Scan for the cell matching the given text and deliver its (X, Y) coordinate at center. 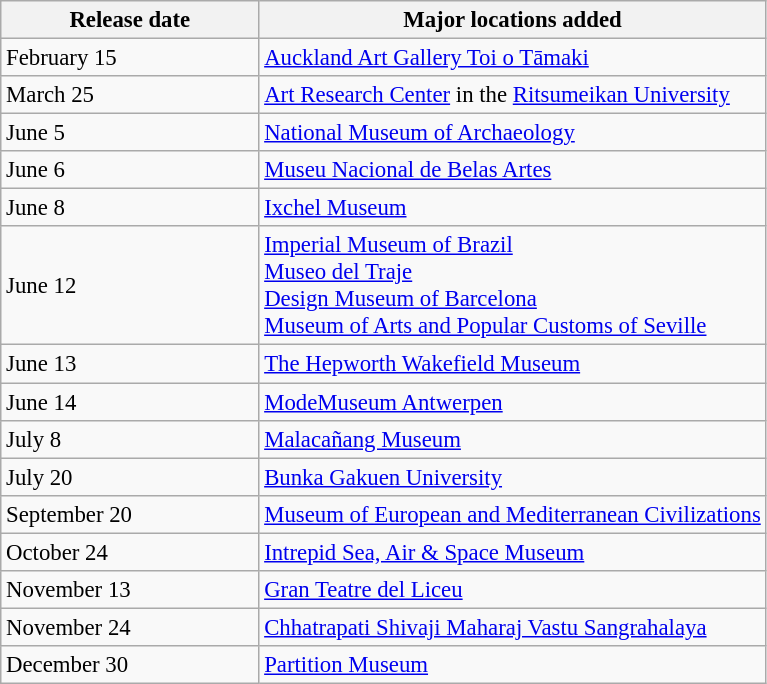
ModeMuseum Antwerpen (512, 402)
September 20 (130, 514)
Museu Nacional de Belas Artes (512, 170)
June 13 (130, 364)
Release date (130, 20)
November 24 (130, 627)
March 25 (130, 95)
June 5 (130, 133)
National Museum of Archaeology (512, 133)
February 15 (130, 58)
Museum of European and Mediterranean Civilizations (512, 514)
November 13 (130, 590)
June 14 (130, 402)
Auckland Art Gallery Toi o Tāmaki (512, 58)
Art Research Center in the Ritsumeikan University (512, 95)
Major locations added (512, 20)
The Hepworth Wakefield Museum (512, 364)
Intrepid Sea, Air & Space Museum (512, 552)
Partition Museum (512, 665)
June 6 (130, 170)
July 20 (130, 477)
Malacañang Museum (512, 439)
July 8 (130, 439)
Gran Teatre del Liceu (512, 590)
June 12 (130, 286)
June 8 (130, 208)
Imperial Museum of Brazil Museo del Traje Design Museum of Barcelona Museum of Arts and Popular Customs of Seville (512, 286)
October 24 (130, 552)
Ixchel Museum (512, 208)
Bunka Gakuen University (512, 477)
December 30 (130, 665)
Chhatrapati Shivaji Maharaj Vastu Sangrahalaya (512, 627)
